Determine the (x, y) coordinate at the center of the cell enclosing the given text.  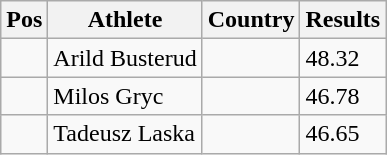
Results (343, 20)
Milos Gryc (125, 96)
46.78 (343, 96)
Pos (24, 20)
Athlete (125, 20)
46.65 (343, 134)
Arild Busterud (125, 58)
Country (251, 20)
48.32 (343, 58)
Tadeusz Laska (125, 134)
